Scan for the cell matching the given text and deliver its [X, Y] coordinate at center. 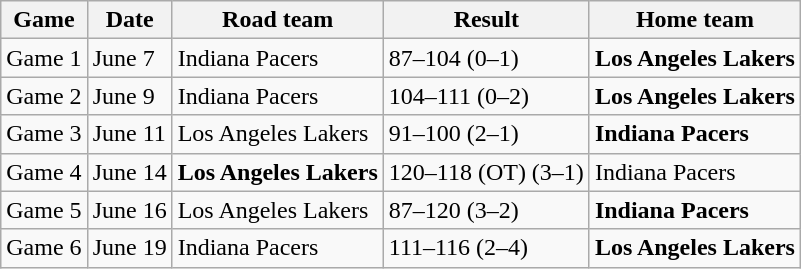
June 19 [130, 248]
June 14 [130, 172]
Result [486, 20]
Road team [278, 20]
June 11 [130, 134]
Game 1 [44, 58]
91–100 (2–1) [486, 134]
Game 2 [44, 96]
Game 3 [44, 134]
June 16 [130, 210]
Home team [694, 20]
June 9 [130, 96]
June 7 [130, 58]
87–104 (0–1) [486, 58]
111–116 (2–4) [486, 248]
Game 6 [44, 248]
Game [44, 20]
120–118 (OT) (3–1) [486, 172]
Game 5 [44, 210]
87–120 (3–2) [486, 210]
Date [130, 20]
104–111 (0–2) [486, 96]
Game 4 [44, 172]
